Output the [X, Y] coordinate of the center of the cell containing the given text.  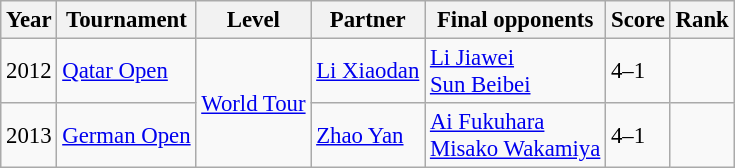
Year [29, 20]
Partner [368, 20]
Li Xiaodan [368, 72]
2012 [29, 72]
Tournament [126, 20]
World Tour [254, 104]
Qatar Open [126, 72]
Rank [702, 20]
Li JiaweiSun Beibei [516, 72]
Level [254, 20]
2013 [29, 136]
German Open [126, 136]
Zhao Yan [368, 136]
Ai FukuharaMisako Wakamiya [516, 136]
Score [638, 20]
Final opponents [516, 20]
